Capture the cell that displays the provided text and extract its (X, Y) central coordinate. 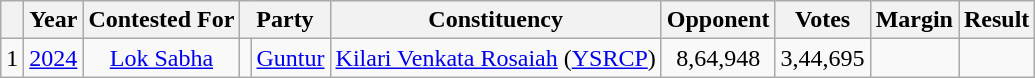
Guntur (290, 58)
Constituency (496, 20)
2024 (54, 58)
1 (12, 58)
3,44,695 (822, 58)
Kilari Venkata Rosaiah (YSRCP) (496, 58)
Party (285, 20)
Year (54, 20)
8,64,948 (718, 58)
Contested For (162, 20)
Margin (914, 20)
Votes (822, 20)
Result (996, 20)
Lok Sabha (162, 58)
Opponent (718, 20)
